From the cell containing the given text, extract its center point as (x, y) coordinate. 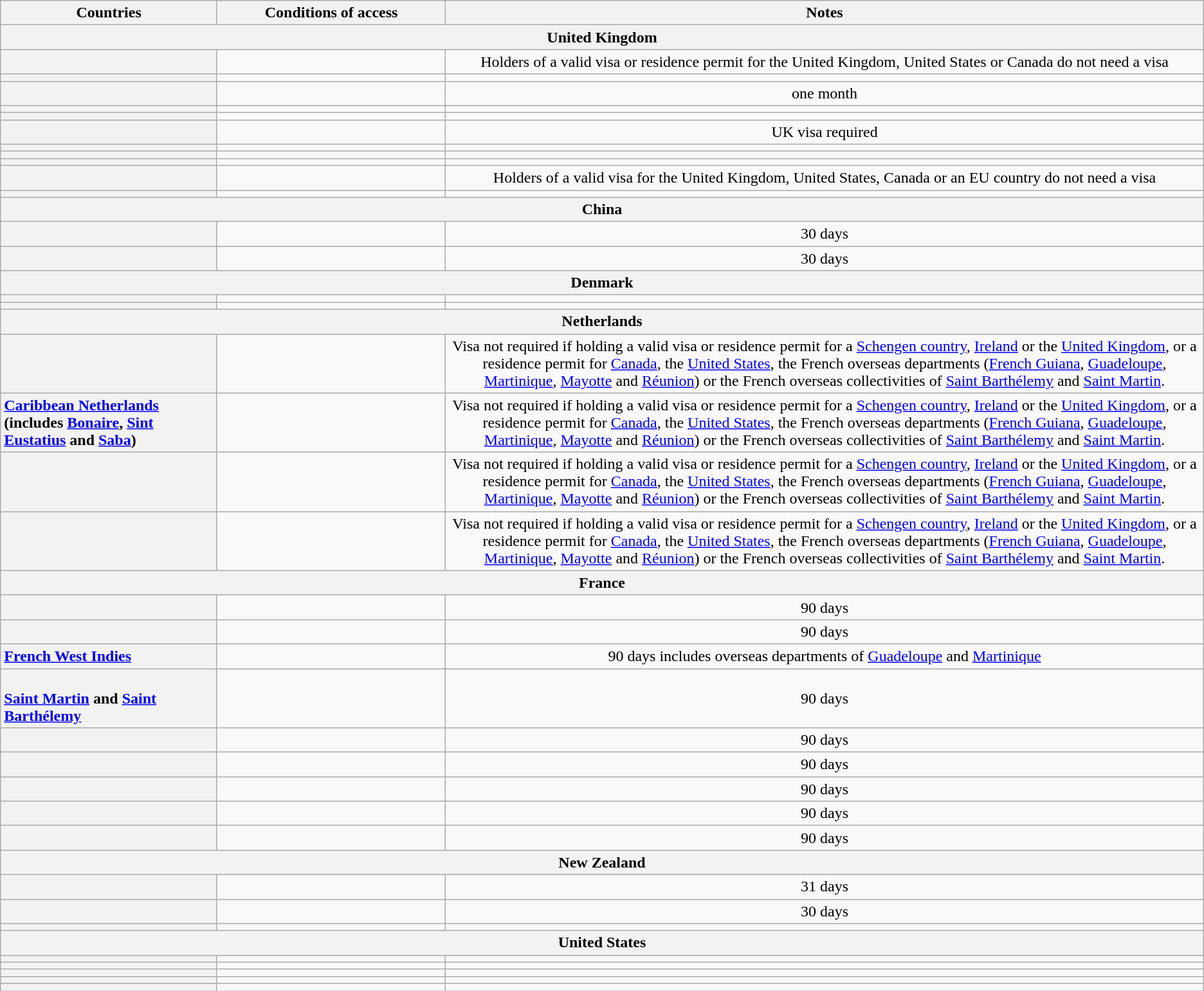
France (602, 583)
UK visa required (825, 132)
Holders of a valid visa or residence permit for the United Kingdom, United States or Canada do not need a visa (825, 62)
Notes (825, 13)
United Kingdom (602, 37)
Caribbean Netherlands (includes Bonaire, Sint Eustatius and Saba) (109, 423)
Denmark (602, 283)
Holders of a valid visa for the United Kingdom, United States, Canada or an EU country do not need a visa (825, 177)
90 days includes overseas departments of Guadeloupe and Martinique (825, 656)
United States (602, 943)
French West Indies (109, 656)
China (602, 210)
Countries (109, 13)
Conditions of access (331, 13)
Netherlands (602, 322)
31 days (825, 887)
Saint Martin and Saint Barthélemy (109, 698)
New Zealand (602, 862)
one month (825, 93)
